Provide the (X, Y) coordinate of the cell's center where the given text is located.  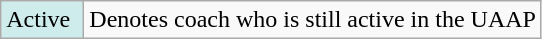
Active (42, 20)
Denotes coach who is still active in the UAAP (313, 20)
